Extract the (x, y) coordinate from the center of the cell holding the provided text.  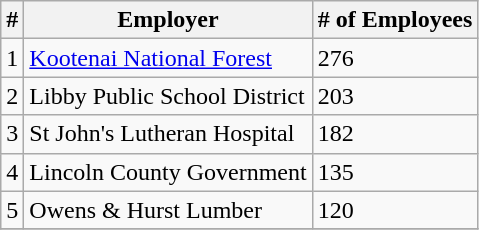
Kootenai National Forest (168, 58)
2 (12, 96)
# (12, 20)
203 (395, 96)
4 (12, 172)
Libby Public School District (168, 96)
1 (12, 58)
182 (395, 134)
135 (395, 172)
3 (12, 134)
St John's Lutheran Hospital (168, 134)
# of Employees (395, 20)
276 (395, 58)
Owens & Hurst Lumber (168, 210)
5 (12, 210)
Lincoln County Government (168, 172)
120 (395, 210)
Employer (168, 20)
